Locate the cell with the specified text and output its [x, y] center coordinate. 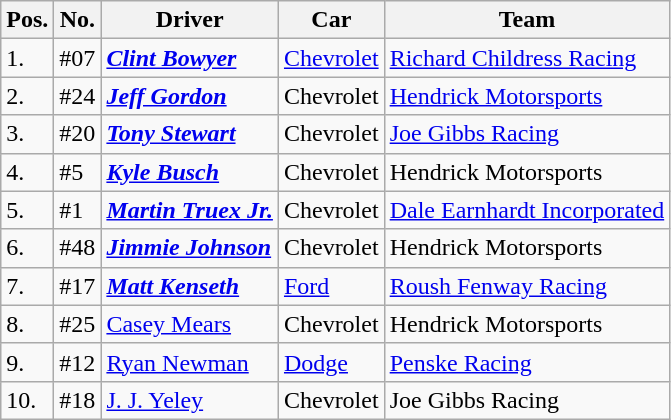
Ryan Newman [190, 362]
Team [527, 20]
Richard Childress Racing [527, 58]
3. [28, 134]
Ford [331, 286]
#5 [78, 172]
No. [78, 20]
#25 [78, 324]
6. [28, 248]
#1 [78, 210]
Pos. [28, 20]
#48 [78, 248]
Dodge [331, 362]
#07 [78, 58]
9. [28, 362]
Casey Mears [190, 324]
#18 [78, 400]
#17 [78, 286]
#12 [78, 362]
Jeff Gordon [190, 96]
2. [28, 96]
Kyle Busch [190, 172]
Dale Earnhardt Incorporated [527, 210]
7. [28, 286]
Matt Kenseth [190, 286]
Car [331, 20]
J. J. Yeley [190, 400]
#20 [78, 134]
Clint Bowyer [190, 58]
Roush Fenway Racing [527, 286]
8. [28, 324]
Jimmie Johnson [190, 248]
10. [28, 400]
Penske Racing [527, 362]
Tony Stewart [190, 134]
Martin Truex Jr. [190, 210]
#24 [78, 96]
4. [28, 172]
1. [28, 58]
5. [28, 210]
Driver [190, 20]
